For the text-containing cell, return its midpoint in [X, Y] coordinate format. 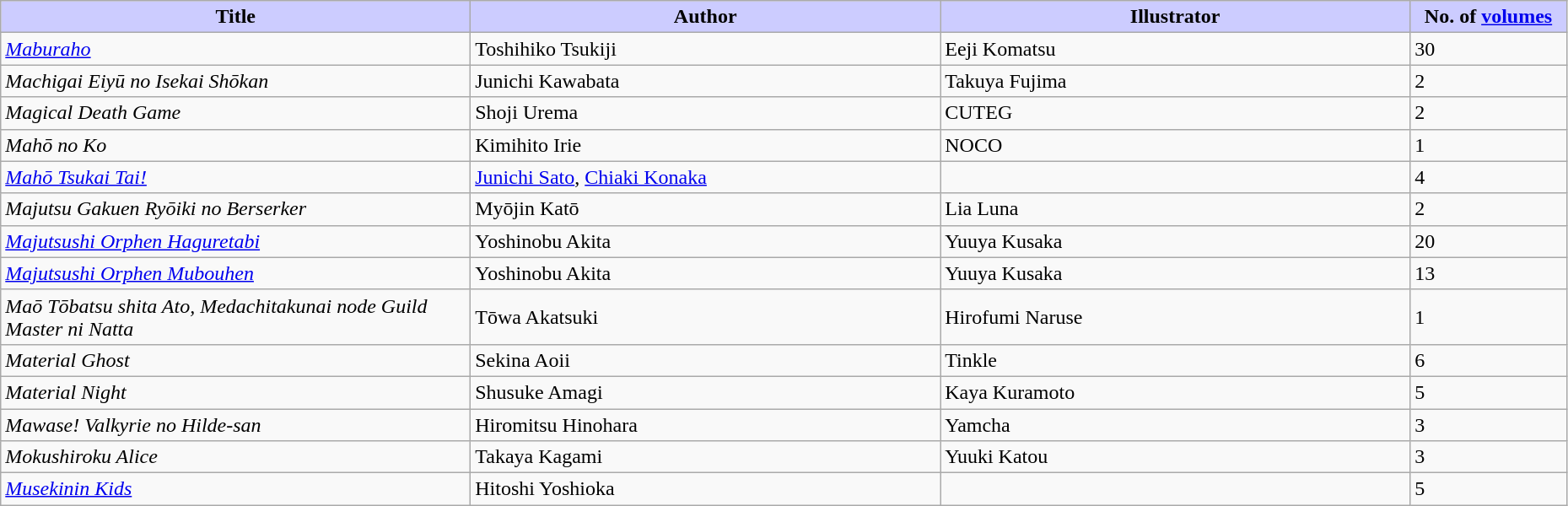
Tōwa Akatsuki [705, 317]
Kimihito Irie [705, 145]
Mawase! Valkyrie no Hilde-san [236, 424]
Junichi Kawabata [705, 81]
Material Night [236, 392]
Machigai Eiyū no Isekai Shōkan [236, 81]
Takaya Kagami [705, 457]
Hitoshi Yoshioka [705, 489]
Yuuki Katou [1176, 457]
Shusuke Amagi [705, 392]
Mahō Tsukai Tai! [236, 177]
6 [1489, 360]
Toshihiko Tsukiji [705, 49]
20 [1489, 241]
Majutsushi Orphen Haguretabi [236, 241]
Musekinin Kids [236, 489]
Takuya Fujima [1176, 81]
Hirofumi Naruse [1176, 317]
Junichi Sato, Chiaki Konaka [705, 177]
30 [1489, 49]
13 [1489, 273]
Yamcha [1176, 424]
No. of volumes [1489, 17]
Myōjin Katō [705, 209]
Sekina Aoii [705, 360]
Hiromitsu Hinohara [705, 424]
Lia Luna [1176, 209]
Material Ghost [236, 360]
Author [705, 17]
Kaya Kuramoto [1176, 392]
CUTEG [1176, 113]
Title [236, 17]
Illustrator [1176, 17]
Maburaho [236, 49]
Maō Tōbatsu shita Ato, Medachitakunai node Guild Master ni Natta [236, 317]
Mokushiroku Alice [236, 457]
Majutsu Gakuen Ryōiki no Berserker [236, 209]
Magical Death Game [236, 113]
Tinkle [1176, 360]
NOCO [1176, 145]
4 [1489, 177]
Majutsushi Orphen Mubouhen [236, 273]
Shoji Urema [705, 113]
Eeji Komatsu [1176, 49]
Mahō no Ko [236, 145]
